Return the [x, y] coordinate for the center point of the cell that contains the specified text.  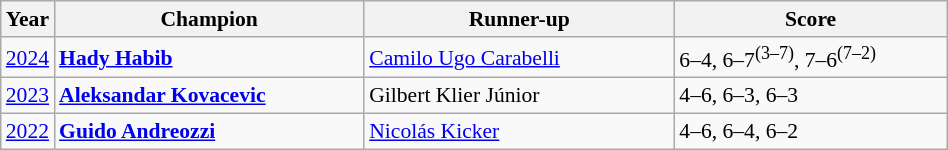
Score [810, 19]
Year [28, 19]
4–6, 6–3, 6–3 [810, 96]
Gilbert Klier Júnior [519, 96]
Hady Habib [209, 58]
4–6, 6–4, 6–2 [810, 132]
Champion [209, 19]
Aleksandar Kovacevic [209, 96]
Guido Andreozzi [209, 132]
2022 [28, 132]
2024 [28, 58]
Nicolás Kicker [519, 132]
Camilo Ugo Carabelli [519, 58]
Runner-up [519, 19]
6–4, 6–7(3–7), 7–6(7–2) [810, 58]
2023 [28, 96]
